Capture the cell that displays the provided text and extract its (X, Y) central coordinate. 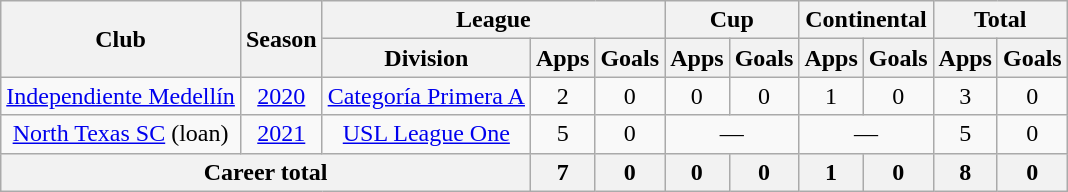
Continental (866, 20)
Division (426, 58)
2 (562, 96)
7 (562, 172)
North Texas SC (loan) (121, 134)
8 (965, 172)
2021 (281, 134)
Independiente Medellín (121, 96)
Total (1000, 20)
2020 (281, 96)
Categoría Primera A (426, 96)
Club (121, 39)
League (494, 20)
Career total (266, 172)
Cup (732, 20)
USL League One (426, 134)
3 (965, 96)
Season (281, 39)
